Detect which cell encompasses the target text, then output its (x, y) center coordinate. 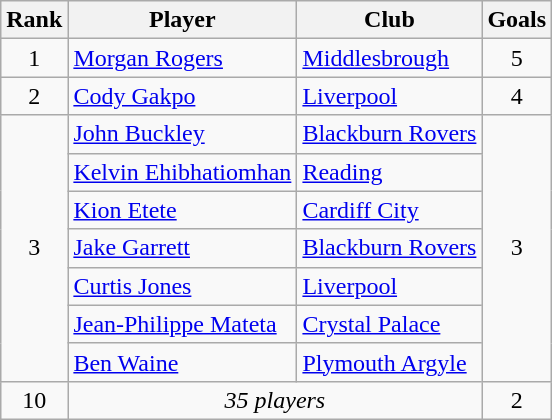
35 players (275, 400)
5 (517, 58)
Reading (390, 172)
Cardiff City (390, 210)
Jake Garrett (182, 248)
Player (182, 20)
Kelvin Ehibhatiomhan (182, 172)
Kion Etete (182, 210)
Cody Gakpo (182, 96)
Jean-Philippe Mateta (182, 324)
Plymouth Argyle (390, 362)
Club (390, 20)
Middlesbrough (390, 58)
Rank (34, 20)
4 (517, 96)
Ben Waine (182, 362)
Curtis Jones (182, 286)
Goals (517, 20)
John Buckley (182, 134)
10 (34, 400)
Crystal Palace (390, 324)
1 (34, 58)
Morgan Rogers (182, 58)
